For the text-containing cell, return its midpoint in [x, y] coordinate format. 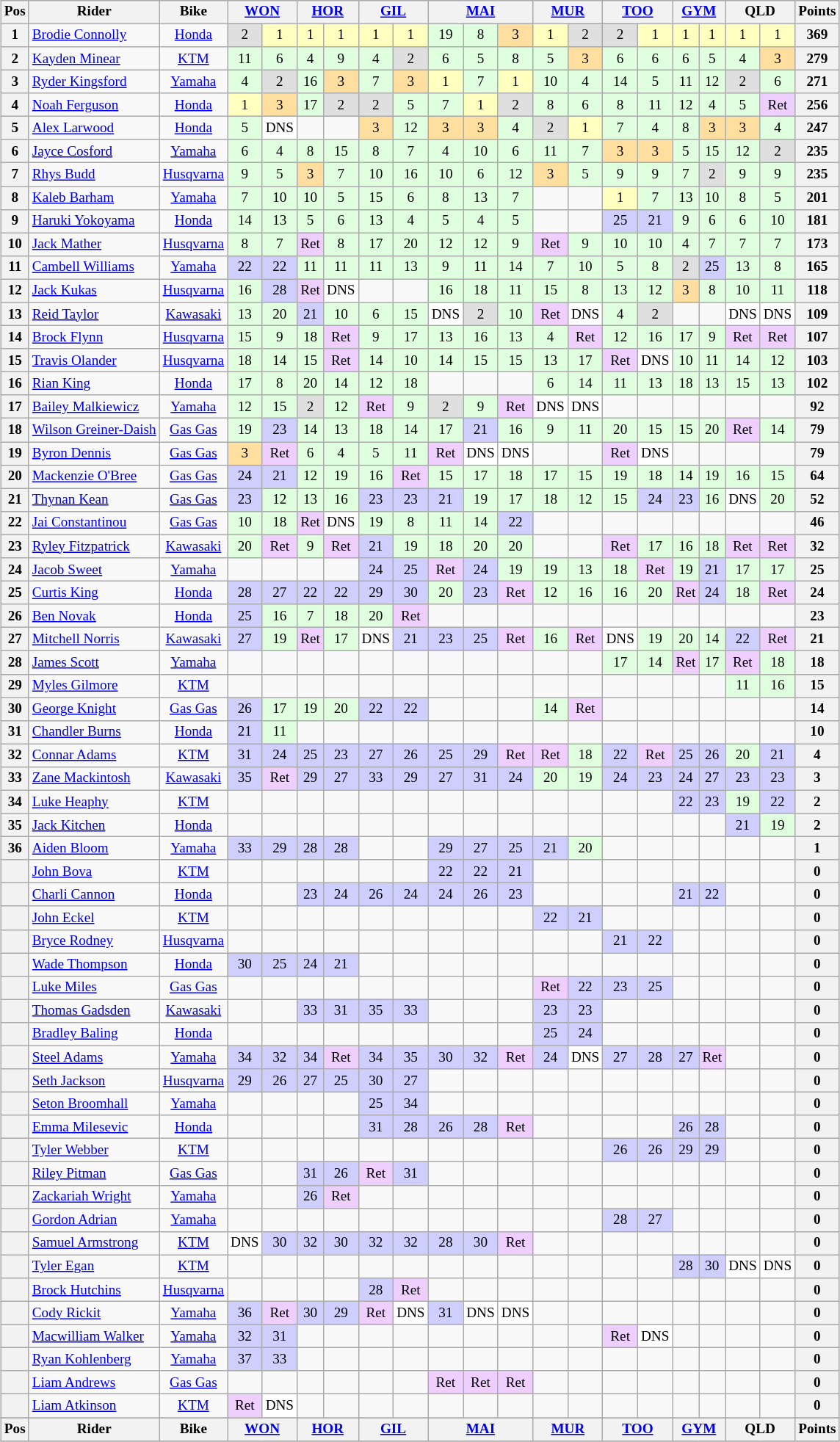
Mitchell Norris [94, 640]
Reid Taylor [94, 314]
Ryley Fitzpatrick [94, 546]
Rhys Budd [94, 175]
Wade Thompson [94, 965]
256 [817, 105]
Brock Hutchins [94, 1290]
Haruki Yokoyama [94, 221]
Emma Milesevic [94, 1127]
Brodie Connolly [94, 35]
Byron Dennis [94, 454]
Bryce Rodney [94, 941]
279 [817, 59]
103 [817, 360]
Cody Rickit [94, 1313]
Liam Andrews [94, 1383]
118 [817, 291]
Tyler Webber [94, 1151]
Gordon Adrian [94, 1220]
George Knight [94, 709]
Kaleb Barham [94, 198]
Jack Kukas [94, 291]
Connar Adams [94, 756]
Bailey Malkiewicz [94, 407]
Jayce Cosford [94, 151]
Thomas Gadsden [94, 1011]
Tyler Egan [94, 1267]
37 [245, 1360]
Kayden Minear [94, 59]
Thynan Kean [94, 500]
Chandler Burns [94, 732]
Charli Cannon [94, 895]
Noah Ferguson [94, 105]
Samuel Armstrong [94, 1243]
247 [817, 128]
109 [817, 314]
Myles Gilmore [94, 686]
Jai Constantinou [94, 523]
165 [817, 267]
Travis Olander [94, 360]
64 [817, 477]
Zackariah Wright [94, 1197]
Riley Pitman [94, 1173]
Steel Adams [94, 1057]
107 [817, 337]
271 [817, 81]
Ryan Kohlenberg [94, 1360]
173 [817, 244]
Jack Kitchen [94, 825]
Bradley Baling [94, 1035]
Mackenzie O'Bree [94, 477]
201 [817, 198]
Aiden Bloom [94, 849]
Wilson Greiner-Daish [94, 430]
52 [817, 500]
Seth Jackson [94, 1081]
Rian King [94, 384]
James Scott [94, 662]
Cambell Williams [94, 267]
John Eckel [94, 918]
Macwilliam Walker [94, 1336]
Brock Flynn [94, 337]
Jack Mather [94, 244]
369 [817, 35]
46 [817, 523]
Ryder Kingsford [94, 81]
Curtis King [94, 593]
92 [817, 407]
Liam Atkinson [94, 1406]
Alex Larwood [94, 128]
Seton Broomhall [94, 1104]
Luke Miles [94, 988]
Luke Heaphy [94, 802]
Ben Novak [94, 616]
John Bova [94, 872]
181 [817, 221]
Jacob Sweet [94, 570]
Zane Mackintosh [94, 779]
102 [817, 384]
